For the text-containing cell, return its midpoint in (x, y) coordinate format. 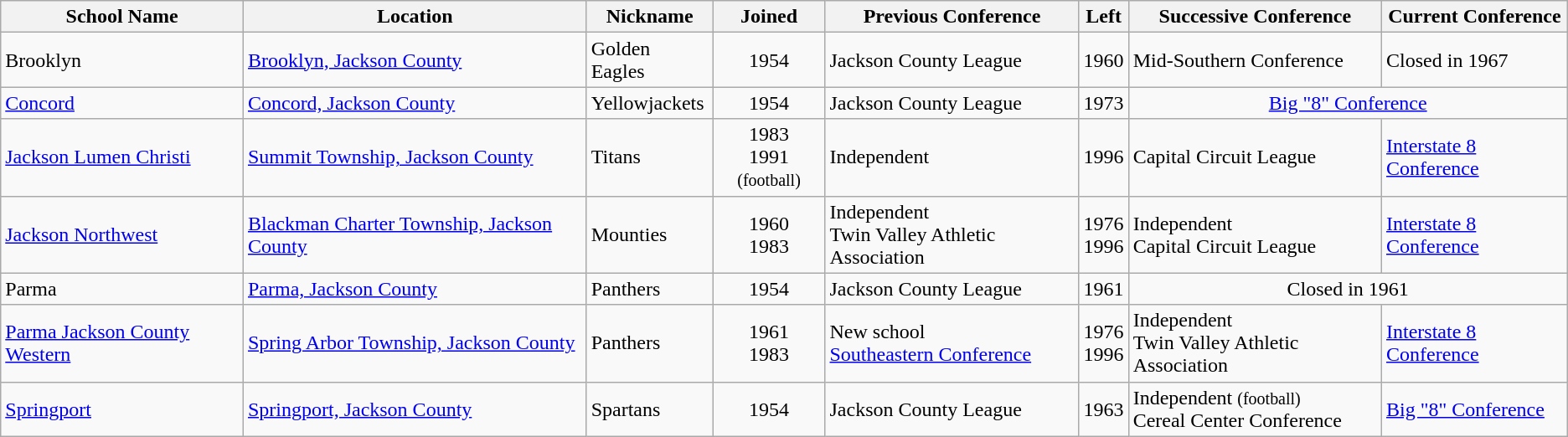
Independent (952, 157)
Mid-Southern Conference (1255, 60)
Closed in 1967 (1475, 60)
19831991 (football) (769, 157)
Summit Township, Jackson County (415, 157)
Joined (769, 17)
19601983 (769, 234)
Parma, Jackson County (415, 289)
Closed in 1961 (1348, 289)
Location (415, 17)
Successive Conference (1255, 17)
Concord (122, 103)
Previous Conference (952, 17)
Springport, Jackson County (415, 409)
Left (1104, 17)
Nickname (650, 17)
Parma (122, 289)
Independent (football)Cereal Center Conference (1255, 409)
Titans (650, 157)
Yellowjackets (650, 103)
1973 (1104, 103)
Jackson Lumen Christi (122, 157)
Parma Jackson County Western (122, 343)
Blackman Charter Township, Jackson County (415, 234)
1996 (1104, 157)
Concord, Jackson County (415, 103)
New schoolSoutheastern Conference (952, 343)
19611983 (769, 343)
Current Conference (1475, 17)
Jackson Northwest (122, 234)
School Name (122, 17)
Brooklyn (122, 60)
Golden Eagles (650, 60)
Capital Circuit League (1255, 157)
1963 (1104, 409)
1960 (1104, 60)
Springport (122, 409)
Spring Arbor Township, Jackson County (415, 343)
IndependentCapital Circuit League (1255, 234)
Mounties (650, 234)
Spartans (650, 409)
1961 (1104, 289)
Brooklyn, Jackson County (415, 60)
